Pinpoint the cell where the given text exists, returning its (x, y) midpoint coordinate. 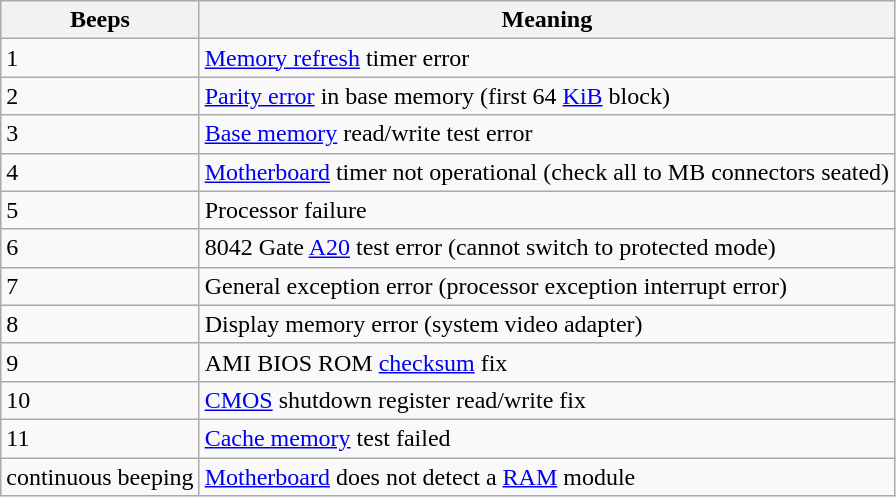
Memory refresh timer error (547, 58)
10 (100, 400)
9 (100, 362)
1 (100, 58)
AMI BIOS ROM checksum fix (547, 362)
CMOS shutdown register read/write fix (547, 400)
Base memory read/write test error (547, 134)
8042 Gate A20 test error (cannot switch to protected mode) (547, 248)
2 (100, 96)
8 (100, 324)
Parity error in base memory (first 64 KiB block) (547, 96)
continuous beeping (100, 477)
Motherboard timer not operational (check all to MB connectors seated) (547, 172)
Cache memory test failed (547, 438)
4 (100, 172)
Motherboard does not detect a RAM module (547, 477)
Processor failure (547, 210)
5 (100, 210)
3 (100, 134)
7 (100, 286)
Display memory error (system video adapter) (547, 324)
6 (100, 248)
Beeps (100, 20)
Meaning (547, 20)
General exception error (processor exception interrupt error) (547, 286)
11 (100, 438)
